Search for the cell housing the specified text and yield its [X, Y] center coordinate. 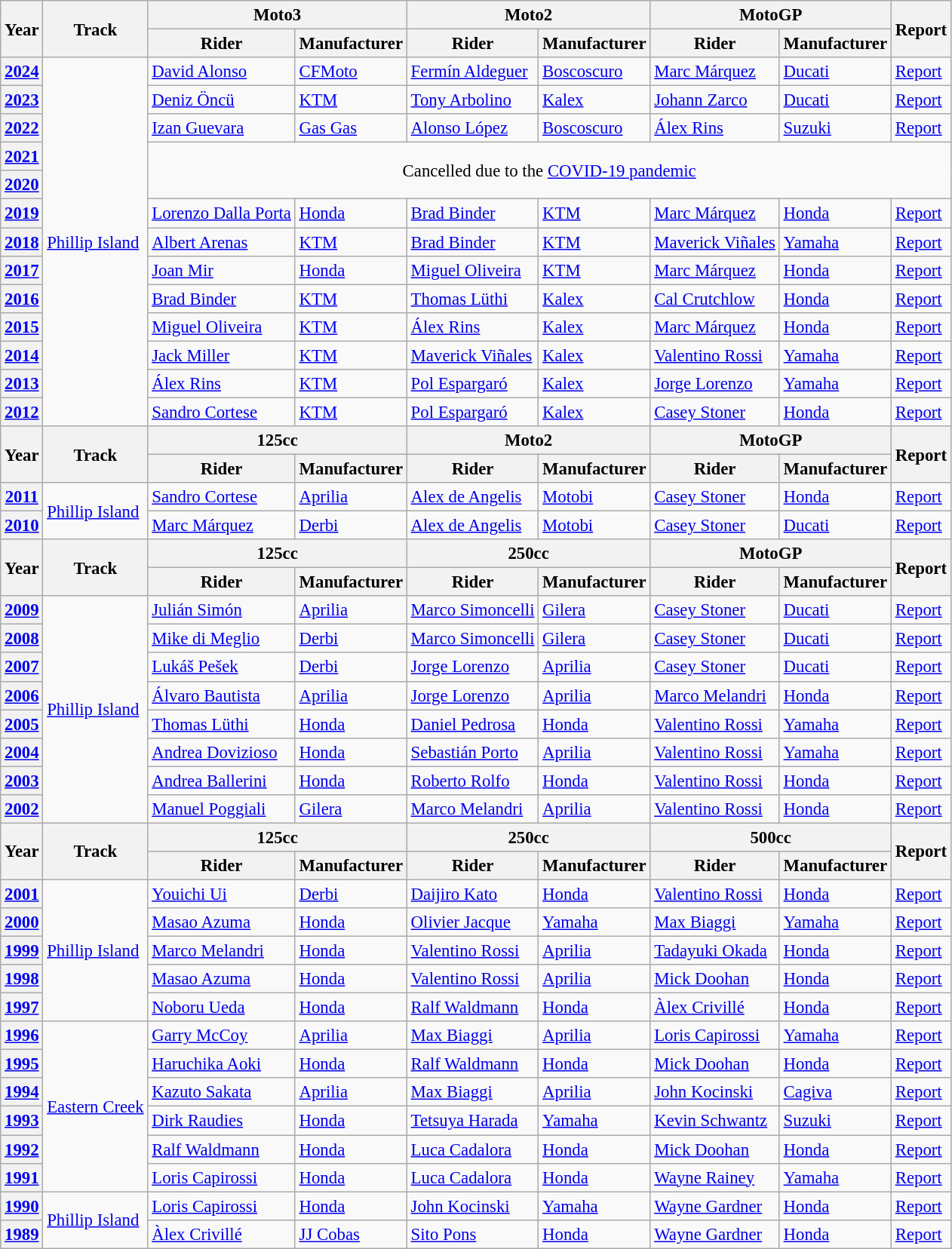
Álvaro Bautista [222, 695]
1995 [22, 1064]
Haruchika Aoki [222, 1064]
2004 [22, 752]
2006 [22, 695]
Johann Zarco [715, 100]
2013 [22, 384]
Fermín Aldeguer [472, 72]
1990 [22, 1206]
Olivier Jacque [472, 922]
Dirk Raudies [222, 1121]
Cancelled due to the COVID-19 pandemic [549, 170]
2018 [22, 242]
2005 [22, 724]
1991 [22, 1177]
1996 [22, 1036]
Cagiva [835, 1093]
Deniz Öncü [222, 100]
Tetsuya Harada [472, 1121]
Lorenzo Dalla Porta [222, 213]
2010 [22, 526]
Tadayuki Okada [715, 951]
2000 [22, 922]
Alonso López [472, 128]
Kazuto Sakata [222, 1093]
2014 [22, 355]
2008 [22, 639]
Wayne Rainey [715, 1177]
Cal Crutchlow [715, 299]
Joan Mir [222, 270]
1989 [22, 1234]
Sito Pons [472, 1234]
Eastern Creek [95, 1106]
CFMoto [351, 72]
2012 [22, 412]
Andrea Ballerini [222, 781]
1994 [22, 1093]
2023 [22, 100]
2017 [22, 270]
2002 [22, 809]
Izan Guevara [222, 128]
2020 [22, 185]
Lukáš Pešek [222, 667]
1998 [22, 979]
Tony Arbolino [472, 100]
2021 [22, 157]
Roberto Rolfo [472, 781]
Albert Arenas [222, 242]
Mike di Meglio [222, 639]
2003 [22, 781]
Daijiro Kato [472, 894]
David Alonso [222, 72]
Gas Gas [351, 128]
Youichi Ui [222, 894]
1992 [22, 1149]
1993 [22, 1121]
2016 [22, 299]
2022 [22, 128]
500cc [771, 837]
Daniel Pedrosa [472, 724]
Sebastián Porto [472, 752]
Garry McCoy [222, 1036]
Andrea Dovizioso [222, 752]
Moto3 [278, 15]
Jack Miller [222, 355]
2015 [22, 327]
JJ Cobas [351, 1234]
1999 [22, 951]
2011 [22, 497]
Kevin Schwantz [715, 1121]
2001 [22, 894]
1997 [22, 1008]
Noboru Ueda [222, 1008]
2007 [22, 667]
2019 [22, 213]
Manuel Poggiali [222, 809]
2024 [22, 72]
2009 [22, 610]
Julián Simón [222, 610]
